Identify which cell holds the provided text, then report its (X, Y) central coordinate. 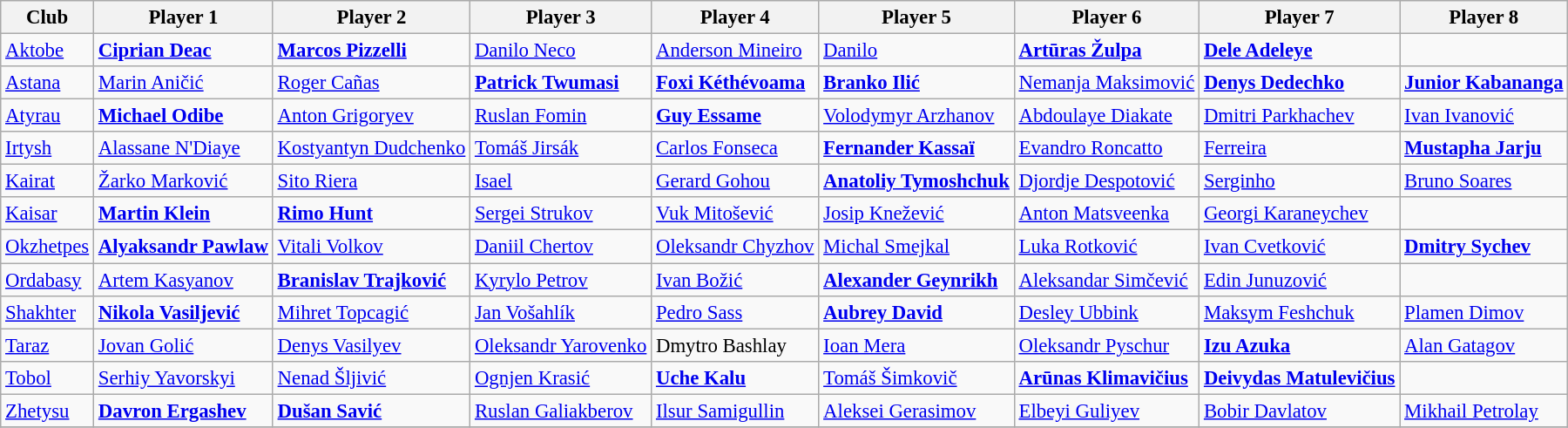
Artem Kasyanov (184, 280)
Rimo Hunt (371, 214)
Oleksandr Pyschur (1106, 345)
Carlos Fonseca (735, 148)
Alassane N'Diaye (184, 148)
Arūnas Klimavičius (1106, 377)
Anderson Mineiro (735, 51)
Irtysh (47, 148)
Player 5 (916, 17)
Mikhail Petrolay (1484, 411)
Kairat (47, 181)
Daniil Chertov (561, 247)
Aktobe (47, 51)
Nemanja Maksimović (1106, 83)
Dmitri Parkhachev (1300, 116)
Anatoliy Tymoshchuk (916, 181)
Tomáš Šimkovič (916, 377)
Davron Ergashev (184, 411)
Denys Dedechko (1300, 83)
Branislav Trajković (371, 280)
Alexander Geynrikh (916, 280)
Uche Kalu (735, 377)
Nenad Šljivić (371, 377)
Deivydas Matulevičius (1300, 377)
Junior Kabananga (1484, 83)
Club (47, 17)
Dmytro Bashlay (735, 345)
Taraz (47, 345)
Oleksandr Yarovenko (561, 345)
Player 6 (1106, 17)
Ruslan Galiakberov (561, 411)
Isael (561, 181)
Artūras Žulpa (1106, 51)
Jan Vošahlík (561, 312)
Fernander Kassaï (916, 148)
Ilsur Samigullin (735, 411)
Ciprian Deac (184, 51)
Denys Vasilyev (371, 345)
Mustapha Jarju (1484, 148)
Player 7 (1300, 17)
Ivan Cvetković (1300, 247)
Danilo Neco (561, 51)
Ferreira (1300, 148)
Astana (47, 83)
Elbeyi Guliyev (1106, 411)
Evandro Roncatto (1106, 148)
Ioan Mera (916, 345)
Alan Gatagov (1484, 345)
Vitali Volkov (371, 247)
Michal Smejkal (916, 247)
Kyrylo Petrov (561, 280)
Djordje Despotović (1106, 181)
Atyrau (47, 116)
Edin Junuzović (1300, 280)
Alyaksandr Pawlaw (184, 247)
Aleksandar Simčević (1106, 280)
Player 1 (184, 17)
Roger Cañas (371, 83)
Mihret Topcagić (371, 312)
Michael Odibe (184, 116)
Bobir Davlatov (1300, 411)
Martin Klein (184, 214)
Gerard Gohou (735, 181)
Josip Knežević (916, 214)
Danilo (916, 51)
Anton Grigoryev (371, 116)
Plamen Dimov (1484, 312)
Sito Riera (371, 181)
Vuk Mitošević (735, 214)
Zhetysu (47, 411)
Aubrey David (916, 312)
Marcos Pizzelli (371, 51)
Kaisar (47, 214)
Anton Matsveenka (1106, 214)
Ivan Ivanović (1484, 116)
Guy Essame (735, 116)
Marin Aničić (184, 83)
Ognjen Krasić (561, 377)
Ruslan Fomin (561, 116)
Abdoulaye Diakate (1106, 116)
Serginho (1300, 181)
Volodymyr Arzhanov (916, 116)
Player 2 (371, 17)
Sergei Strukov (561, 214)
Nikola Vasiljević (184, 312)
Player 4 (735, 17)
Jovan Golić (184, 345)
Dele Adeleye (1300, 51)
Ivan Božić (735, 280)
Izu Azuka (1300, 345)
Tomáš Jirsák (561, 148)
Tobol (47, 377)
Desley Ubbink (1106, 312)
Player 3 (561, 17)
Žarko Marković (184, 181)
Luka Rotković (1106, 247)
Pedro Sass (735, 312)
Foxi Kéthévoama (735, 83)
Kostyantyn Dudchenko (371, 148)
Shakhter (47, 312)
Branko Ilić (916, 83)
Aleksei Gerasimov (916, 411)
Maksym Feshchuk (1300, 312)
Serhiy Yavorskyi (184, 377)
Okzhetpes (47, 247)
Dmitry Sychev (1484, 247)
Oleksandr Chyzhov (735, 247)
Ordabasy (47, 280)
Player 8 (1484, 17)
Bruno Soares (1484, 181)
Patrick Twumasi (561, 83)
Georgi Karaneychev (1300, 214)
Dušan Savić (371, 411)
